Locate the cell with the specified text and output its (x, y) center coordinate. 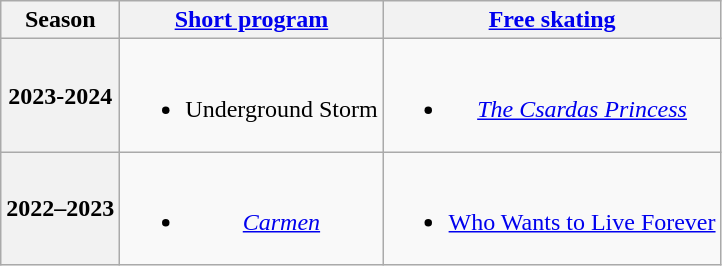
Carmen (252, 208)
2023-2024 (60, 96)
Short program (252, 20)
2022–2023 (60, 208)
Underground Storm (252, 96)
The Csardas Princess (552, 96)
Free skating (552, 20)
Who Wants to Live Forever (552, 208)
Season (60, 20)
